For the text-containing cell, return its midpoint in (x, y) coordinate format. 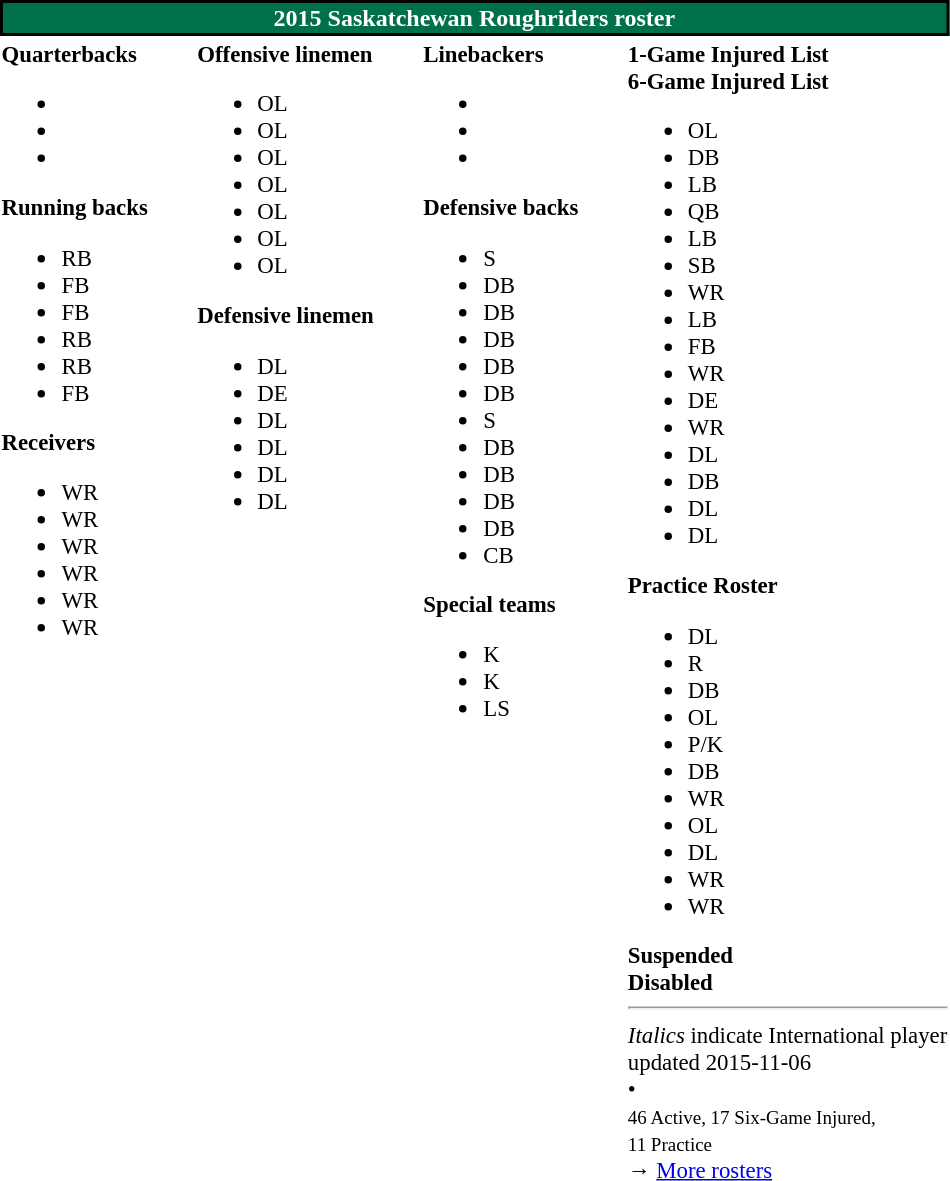
2015 Saskatchewan Roughriders roster (474, 18)
